Search for the cell housing the specified text and yield its (X, Y) center coordinate. 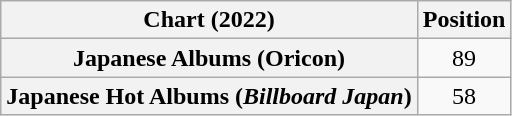
Chart (2022) (209, 20)
Japanese Hot Albums (Billboard Japan) (209, 96)
58 (464, 96)
Position (464, 20)
89 (464, 58)
Japanese Albums (Oricon) (209, 58)
